For the text-containing cell, return its midpoint in [X, Y] coordinate format. 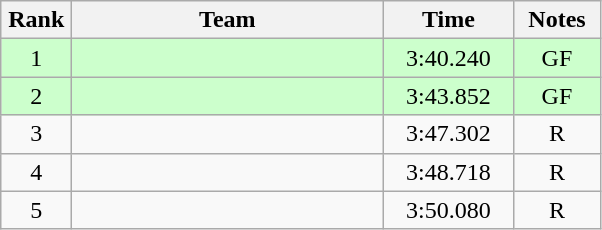
3:48.718 [448, 172]
Notes [557, 20]
3 [36, 134]
Rank [36, 20]
3:50.080 [448, 210]
3:43.852 [448, 96]
3:47.302 [448, 134]
4 [36, 172]
1 [36, 58]
Time [448, 20]
3:40.240 [448, 58]
Team [228, 20]
2 [36, 96]
5 [36, 210]
